Identify which cell holds the provided text, then report its [X, Y] central coordinate. 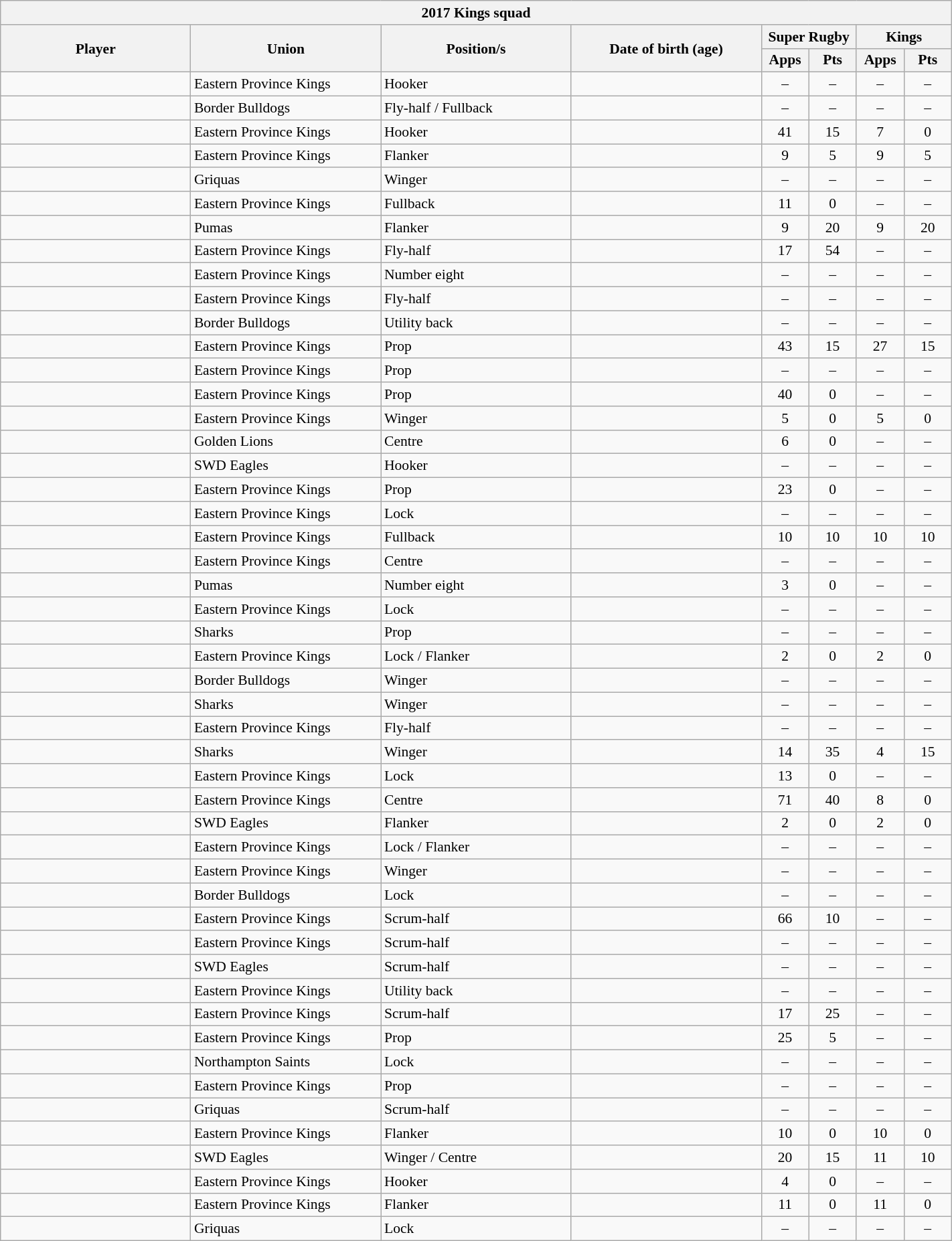
14 [785, 752]
8 [880, 800]
Golden Lions [286, 442]
Kings [904, 37]
2017 Kings squad [476, 13]
41 [785, 132]
35 [833, 752]
54 [833, 251]
13 [785, 776]
23 [785, 490]
Winger / Centre [476, 1157]
3 [785, 585]
Fly-half / Fullback [476, 108]
66 [785, 919]
Union [286, 48]
7 [880, 132]
Player [96, 48]
27 [880, 347]
6 [785, 442]
Position/s [476, 48]
Northampton Saints [286, 1062]
71 [785, 800]
Super Rugby [809, 37]
43 [785, 347]
Date of birth (age) [666, 48]
